Locate the cell with the specified text and output its [x, y] center coordinate. 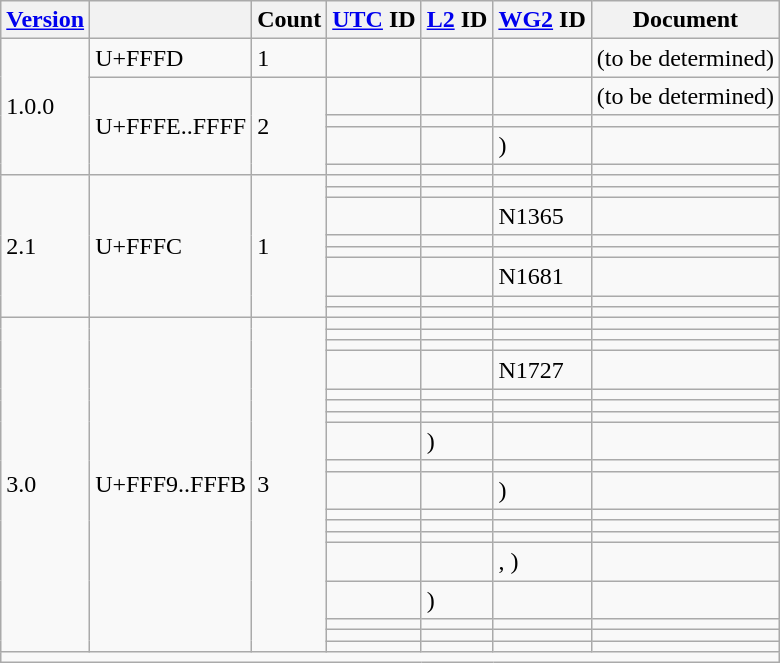
2.1 [46, 246]
Document [685, 20]
N1681 [542, 276]
U+FFF9..FFFB [171, 485]
L2 ID [457, 20]
Version [46, 20]
2 [290, 126]
Count [290, 20]
N1365 [542, 216]
UTC ID [374, 20]
U+FFFE..FFFF [171, 126]
1.0.0 [46, 107]
U+FFFD [171, 58]
3 [290, 485]
N1727 [542, 370]
U+FFFC [171, 246]
3.0 [46, 485]
WG2 ID [542, 20]
, ) [542, 561]
